From the cell containing the given text, extract its center point as [X, Y] coordinate. 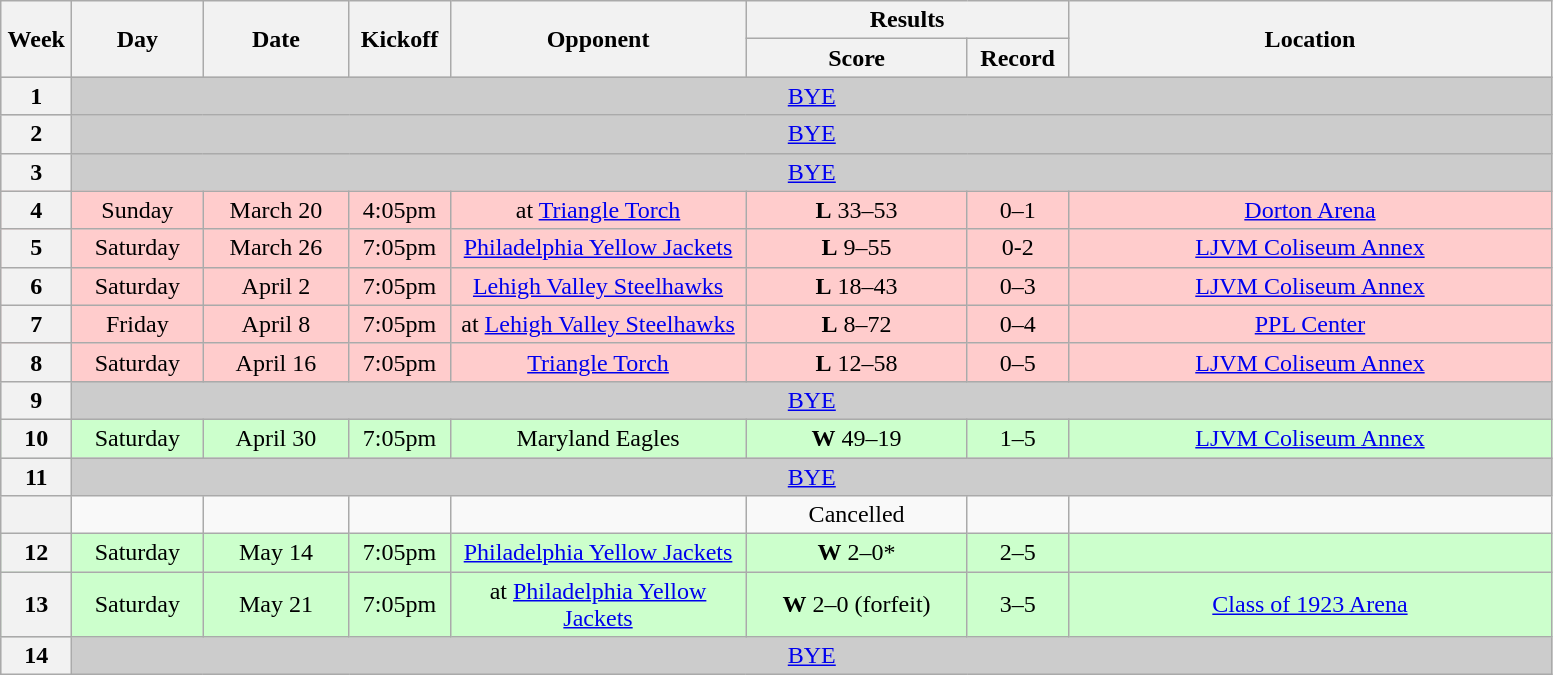
Sunday [138, 210]
4 [36, 210]
March 26 [276, 248]
0-2 [1018, 248]
0–5 [1018, 362]
6 [36, 286]
PPL Center [1310, 324]
0–3 [1018, 286]
Opponent [598, 39]
W 2–0 (forfeit) [856, 604]
Score [856, 58]
L 33–53 [856, 210]
L 8–72 [856, 324]
8 [36, 362]
13 [36, 604]
at Lehigh Valley Steelhawks [598, 324]
L 18–43 [856, 286]
L 12–58 [856, 362]
May 14 [276, 553]
12 [36, 553]
March 20 [276, 210]
2 [36, 134]
Lehigh Valley Steelhawks [598, 286]
0–1 [1018, 210]
Results [907, 20]
11 [36, 477]
10 [36, 438]
at Triangle Torch [598, 210]
W 49–19 [856, 438]
4:05pm [400, 210]
Class of 1923 Arena [1310, 604]
0–4 [1018, 324]
Dorton Arena [1310, 210]
3 [36, 172]
Record [1018, 58]
Day [138, 39]
Location [1310, 39]
April 8 [276, 324]
L 9–55 [856, 248]
1–5 [1018, 438]
W 2–0* [856, 553]
Friday [138, 324]
Triangle Torch [598, 362]
Cancelled [856, 515]
3–5 [1018, 604]
7 [36, 324]
Date [276, 39]
9 [36, 400]
5 [36, 248]
Week [36, 39]
1 [36, 96]
14 [36, 656]
April 16 [276, 362]
April 30 [276, 438]
at Philadelphia Yellow Jackets [598, 604]
May 21 [276, 604]
2–5 [1018, 553]
Maryland Eagles [598, 438]
Kickoff [400, 39]
April 2 [276, 286]
